Capture the cell that displays the provided text and extract its (x, y) central coordinate. 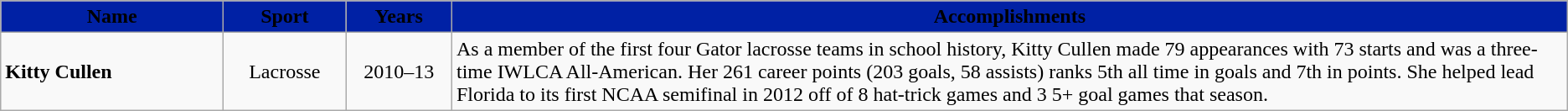
Years (399, 17)
Name (112, 17)
2010–13 (399, 71)
Kitty Cullen (112, 71)
Accomplishments (1009, 17)
Lacrosse (285, 71)
Sport (285, 17)
